Scan for the cell matching the given text and deliver its (X, Y) coordinate at center. 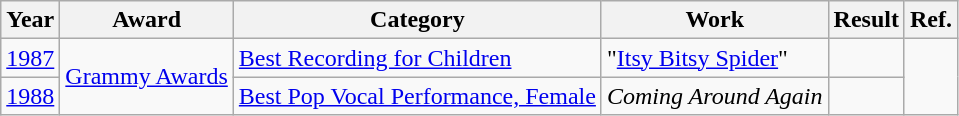
Coming Around Again (714, 96)
Work (714, 20)
1988 (30, 96)
"Itsy Bitsy Spider" (714, 58)
Ref. (930, 20)
Result (866, 20)
Year (30, 20)
Category (417, 20)
Best Recording for Children (417, 58)
1987 (30, 58)
Grammy Awards (147, 77)
Best Pop Vocal Performance, Female (417, 96)
Award (147, 20)
